Find where the given text appears and provide that cell's center as (x, y) coordinate. 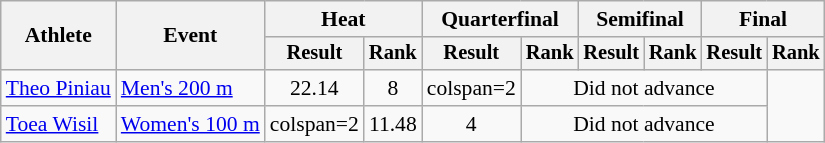
Heat (344, 19)
4 (472, 124)
Men's 200 m (190, 88)
8 (393, 88)
22.14 (314, 88)
Theo Piniau (58, 88)
Final (764, 19)
Semifinal (640, 19)
Athlete (58, 36)
Quarterfinal (500, 19)
Women's 100 m (190, 124)
Event (190, 36)
11.48 (393, 124)
Toea Wisil (58, 124)
